Output the (X, Y) coordinate of the center of the cell containing the given text.  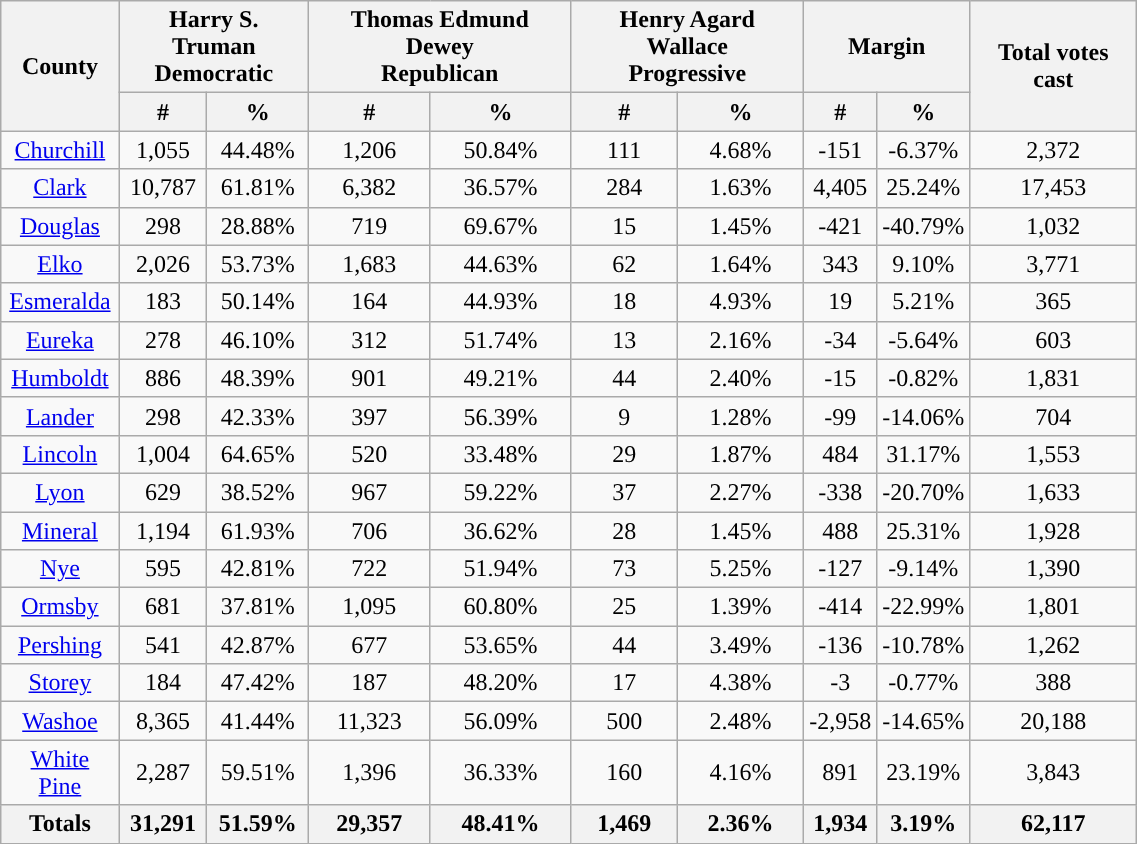
-6.37% (924, 150)
-14.06% (924, 416)
Lander (60, 416)
541 (163, 645)
2.16% (740, 340)
13 (624, 340)
Lincoln (60, 454)
53.73% (258, 264)
25.24% (924, 188)
41.44% (258, 721)
1,928 (1054, 531)
2.48% (740, 721)
-127 (840, 569)
343 (840, 264)
164 (369, 302)
9.10% (924, 264)
-10.78% (924, 645)
19 (840, 302)
388 (1054, 683)
51.59% (258, 824)
2,026 (163, 264)
3.49% (740, 645)
1,934 (840, 824)
3.19% (924, 824)
Clark (60, 188)
49.21% (500, 378)
60.80% (500, 607)
1,004 (163, 454)
629 (163, 492)
488 (840, 531)
25 (624, 607)
1.39% (740, 607)
2,372 (1054, 150)
White Pine (60, 772)
-421 (840, 226)
-99 (840, 416)
312 (369, 340)
-151 (840, 150)
18 (624, 302)
2.40% (740, 378)
967 (369, 492)
48.41% (500, 824)
73 (624, 569)
184 (163, 683)
1,683 (369, 264)
-136 (840, 645)
64.65% (258, 454)
284 (624, 188)
Washoe (60, 721)
36.62% (500, 531)
4,405 (840, 188)
187 (369, 683)
5.21% (924, 302)
37 (624, 492)
603 (1054, 340)
Thomas Edmund DeweyRepublican (439, 47)
Harry S. TrumanDemocratic (214, 47)
Lyon (60, 492)
36.57% (500, 188)
-5.64% (924, 340)
-414 (840, 607)
53.65% (500, 645)
Henry Agard WallaceProgressive (688, 47)
484 (840, 454)
901 (369, 378)
23.19% (924, 772)
1,194 (163, 531)
677 (369, 645)
61.81% (258, 188)
28 (624, 531)
-34 (840, 340)
51.94% (500, 569)
Total votes cast (1054, 66)
37.81% (258, 607)
62,117 (1054, 824)
1,553 (1054, 454)
Margin (887, 47)
-22.99% (924, 607)
50.14% (258, 302)
1,801 (1054, 607)
42.87% (258, 645)
365 (1054, 302)
Pershing (60, 645)
1,469 (624, 824)
9 (624, 416)
25.31% (924, 531)
28.88% (258, 226)
278 (163, 340)
31,291 (163, 824)
Totals (60, 824)
1,390 (1054, 569)
47.42% (258, 683)
42.81% (258, 569)
1,262 (1054, 645)
8,365 (163, 721)
5.25% (740, 569)
44.48% (258, 150)
42.33% (258, 416)
Humboldt (60, 378)
29 (624, 454)
4.93% (740, 302)
1.87% (740, 454)
46.10% (258, 340)
-40.79% (924, 226)
Eureka (60, 340)
Storey (60, 683)
886 (163, 378)
51.74% (500, 340)
38.52% (258, 492)
-0.82% (924, 378)
681 (163, 607)
10,787 (163, 188)
County (60, 66)
160 (624, 772)
3,843 (1054, 772)
3,771 (1054, 264)
Ormsby (60, 607)
44.63% (500, 264)
1,055 (163, 150)
704 (1054, 416)
4.38% (740, 683)
1.63% (740, 188)
Esmeralda (60, 302)
595 (163, 569)
36.33% (500, 772)
1,633 (1054, 492)
2,287 (163, 772)
31.17% (924, 454)
-15 (840, 378)
-0.77% (924, 683)
-2,958 (840, 721)
50.84% (500, 150)
17 (624, 683)
59.51% (258, 772)
61.93% (258, 531)
Nye (60, 569)
Mineral (60, 531)
706 (369, 531)
6,382 (369, 188)
183 (163, 302)
33.48% (500, 454)
1,095 (369, 607)
4.68% (740, 150)
59.22% (500, 492)
-338 (840, 492)
Douglas (60, 226)
-14.65% (924, 721)
722 (369, 569)
1.64% (740, 264)
1.28% (740, 416)
1,206 (369, 150)
20,188 (1054, 721)
-20.70% (924, 492)
2.27% (740, 492)
48.20% (500, 683)
-3 (840, 683)
17,453 (1054, 188)
Churchill (60, 150)
891 (840, 772)
Elko (60, 264)
56.09% (500, 721)
56.39% (500, 416)
520 (369, 454)
62 (624, 264)
2.36% (740, 824)
69.67% (500, 226)
111 (624, 150)
719 (369, 226)
397 (369, 416)
11,323 (369, 721)
1,032 (1054, 226)
29,357 (369, 824)
15 (624, 226)
48.39% (258, 378)
44.93% (500, 302)
500 (624, 721)
-9.14% (924, 569)
1,831 (1054, 378)
1,396 (369, 772)
4.16% (740, 772)
